Return (x, y) of the center of cell containing provided text 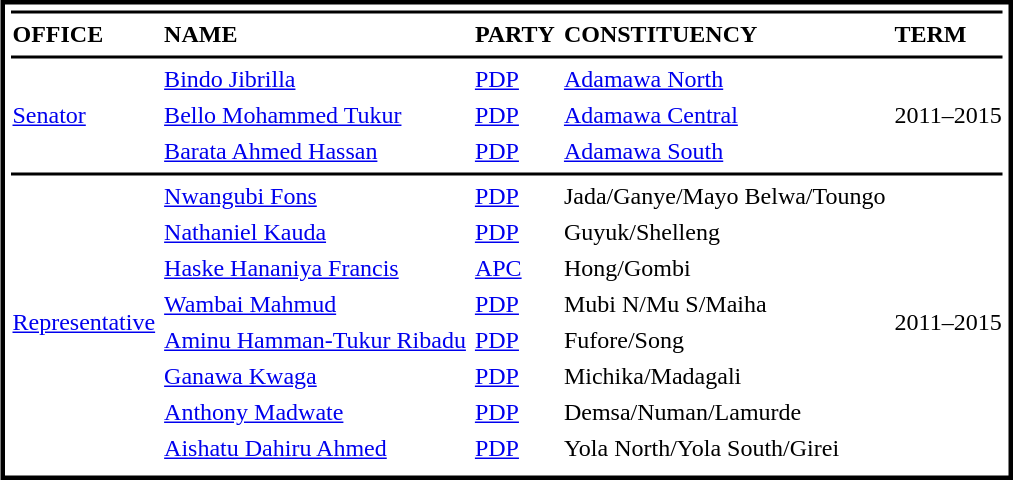
Nwangubi Fons (316, 197)
Fufore/Song (724, 341)
Barata Ahmed Hassan (316, 151)
APC (514, 269)
Bello Mohammed Tukur (316, 115)
Nathaniel Kauda (316, 233)
Yola North/Yola South/Girei (724, 449)
TERM (948, 35)
Michika/Madagali (724, 377)
Adamawa North (724, 79)
Adamawa South (724, 151)
Jada/Ganye/Mayo Belwa/Toungo (724, 197)
Adamawa Central (724, 115)
Ganawa Kwaga (316, 377)
PARTY (514, 35)
Hong/Gombi (724, 269)
Bindo Jibrilla (316, 79)
Wambai Mahmud (316, 305)
Guyuk/Shelleng (724, 233)
Mubi N/Mu S/Maiha (724, 305)
Senator (84, 115)
Haske Hananiya Francis (316, 269)
NAME (316, 35)
Anthony Madwate (316, 413)
OFFICE (84, 35)
Representative (84, 323)
Aminu Hamman-Tukur Ribadu (316, 341)
Demsa/Numan/Lamurde (724, 413)
CONSTITUENCY (724, 35)
Aishatu Dahiru Ahmed (316, 449)
